Pinpoint the cell where the given text exists, returning its (x, y) midpoint coordinate. 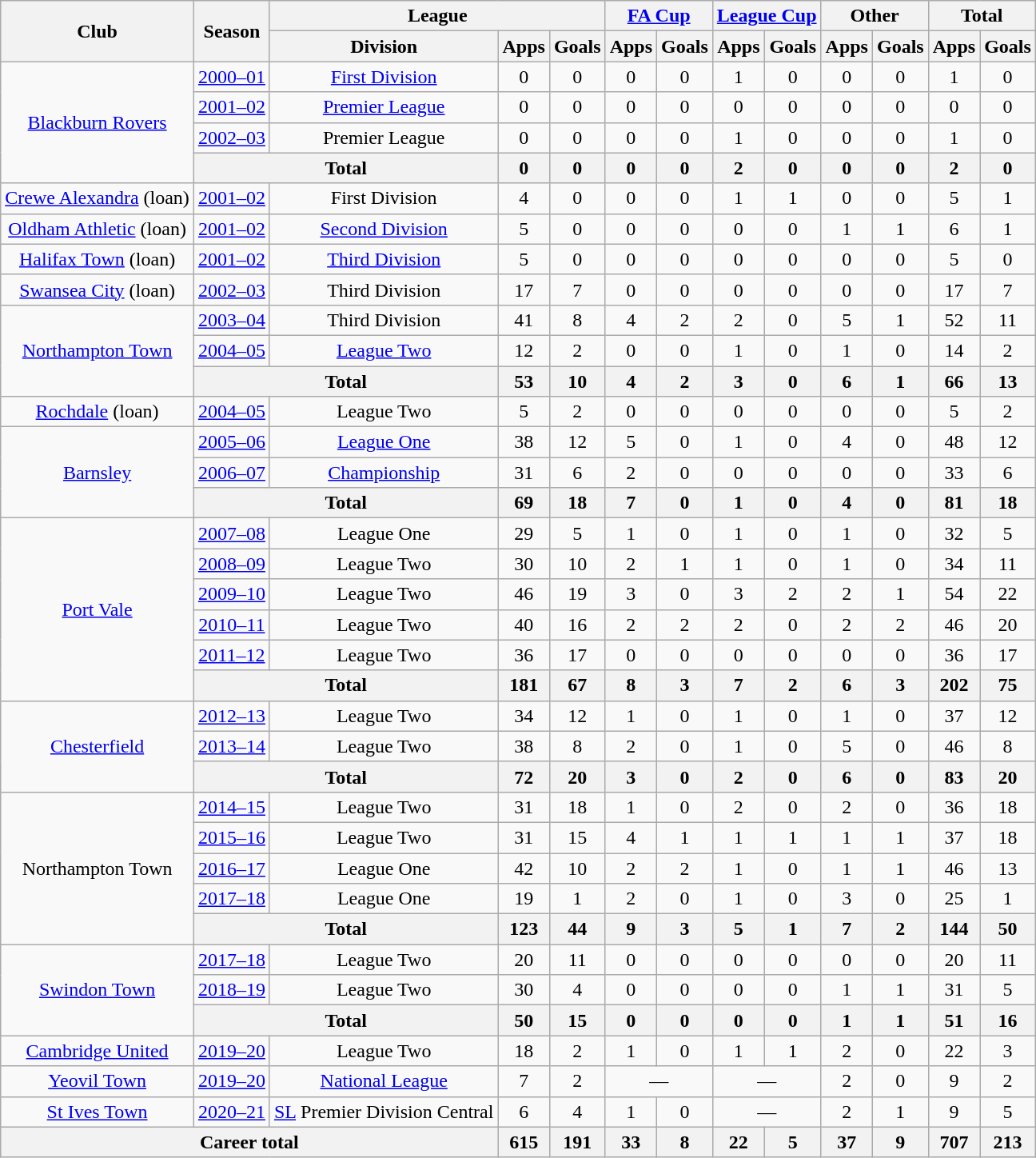
83 (954, 777)
Blackburn Rovers (98, 122)
2012–13 (232, 716)
Barnsley (98, 473)
213 (1008, 1142)
44 (577, 929)
2011–12 (232, 655)
72 (524, 777)
66 (954, 381)
Yeovil Town (98, 1081)
2018–19 (232, 990)
Chesterfield (98, 746)
Second Division (384, 229)
Division (384, 46)
2006–07 (232, 473)
14 (954, 350)
League (437, 16)
25 (954, 899)
144 (954, 929)
2009–10 (232, 594)
Crewe Alexandra (loan) (98, 198)
32 (954, 533)
Other (875, 16)
40 (524, 625)
Rochdale (loan) (98, 412)
Career total (249, 1142)
Club (98, 31)
2010–11 (232, 625)
Swansea City (loan) (98, 289)
Swindon Town (98, 990)
Oldham Athletic (loan) (98, 229)
2016–17 (232, 868)
2014–15 (232, 807)
191 (577, 1142)
54 (954, 594)
2005–06 (232, 442)
SL Premier Division Central (384, 1112)
707 (954, 1142)
81 (954, 503)
2015–16 (232, 837)
League Cup (767, 16)
2000–01 (232, 77)
69 (524, 503)
202 (954, 685)
29 (524, 533)
41 (524, 320)
2007–08 (232, 533)
53 (524, 381)
181 (524, 685)
2003–04 (232, 320)
Port Vale (98, 609)
48 (954, 442)
FA Cup (659, 16)
75 (1008, 685)
Championship (384, 473)
67 (577, 685)
51 (954, 1020)
42 (524, 868)
2020–21 (232, 1112)
123 (524, 929)
St Ives Town (98, 1112)
National League (384, 1081)
Halifax Town (loan) (98, 259)
615 (524, 1142)
Season (232, 31)
52 (954, 320)
Cambridge United (98, 1051)
2013–14 (232, 746)
2008–09 (232, 564)
